Output the (x, y) coordinate of the center of the cell containing the given text.  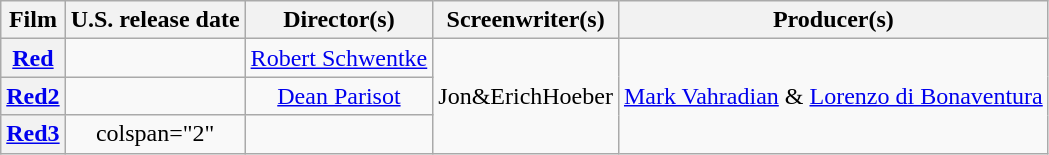
colspan="2" (155, 134)
Producer(s) (833, 20)
Screenwriter(s) (526, 20)
Red (33, 58)
Jon&ErichHoeber (526, 96)
Dean Parisot (339, 96)
Mark Vahradian & Lorenzo di Bonaventura (833, 96)
U.S. release date (155, 20)
Robert Schwentke (339, 58)
Film (33, 20)
Director(s) (339, 20)
Red3 (33, 134)
Red2 (33, 96)
